Provide the [X, Y] coordinate of the cell's center where the given text is located.  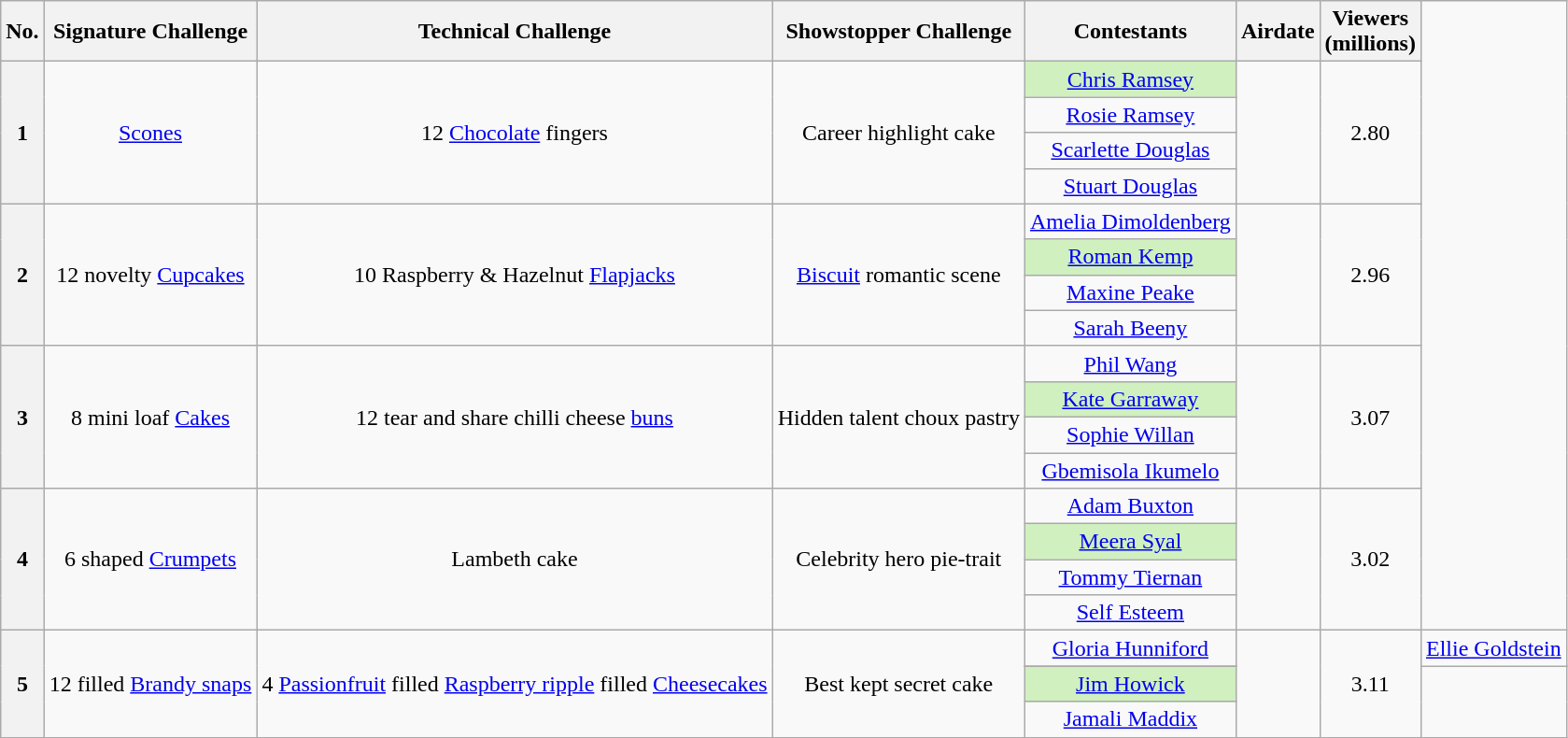
Roman Kemp [1130, 257]
2.80 [1370, 133]
Gloria Hunniford [1130, 648]
Biscuit romantic scene [898, 275]
12 filled Brandy snaps [150, 684]
12 tear and share chilli cheese buns [515, 417]
3.07 [1370, 417]
3.11 [1370, 684]
3.02 [1370, 560]
Phil Wang [1130, 363]
1 [22, 133]
Amelia Dimoldenberg [1130, 221]
Hidden talent choux pastry [898, 417]
12 Chocolate fingers [515, 133]
Scarlette Douglas [1130, 150]
Stuart Douglas [1130, 186]
Celebrity hero pie-trait [898, 560]
Career highlight cake [898, 133]
Maxine Peake [1130, 292]
Showstopper Challenge [898, 32]
Chris Ramsey [1130, 79]
Kate Garraway [1130, 399]
Best kept secret cake [898, 684]
2.96 [1370, 275]
12 novelty Cupcakes [150, 275]
Technical Challenge [515, 32]
Contestants [1130, 32]
4 Passionfruit filled Raspberry ripple filled Cheesecakes [515, 684]
Signature Challenge [150, 32]
6 shaped Crumpets [150, 560]
Adam Buxton [1130, 506]
Gbemisola Ikumelo [1130, 470]
Lambeth cake [515, 560]
Meera Syal [1130, 542]
8 mini loaf Cakes [150, 417]
Jamali Maddix [1130, 719]
Airdate [1278, 32]
4 [22, 560]
Ellie Goldstein [1493, 648]
Sophie Willan [1130, 434]
3 [22, 417]
10 Raspberry & Hazelnut Flapjacks [515, 275]
2 [22, 275]
Viewers(millions) [1370, 32]
Sarah Beeny [1130, 328]
5 [22, 684]
Self Esteem [1130, 613]
Tommy Tiernan [1130, 577]
Rosie Ramsey [1130, 115]
Scones [150, 133]
Jim Howick [1130, 684]
No. [22, 32]
